Scan for the cell matching the given text and deliver its [X, Y] coordinate at center. 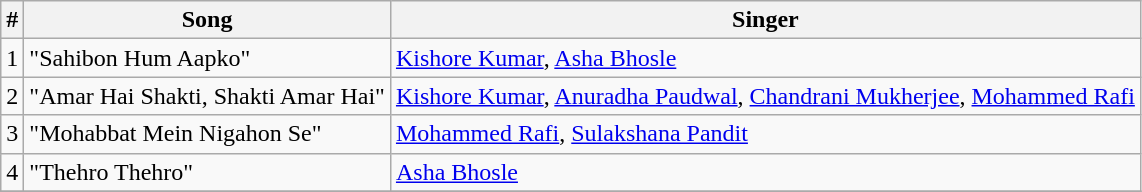
"Amar Hai Shakti, Shakti Amar Hai" [208, 96]
"Thehro Thehro" [208, 172]
"Sahibon Hum Aapko" [208, 58]
Kishore Kumar, Anuradha Paudwal, Chandrani Mukherjee, Mohammed Rafi [765, 96]
4 [12, 172]
Kishore Kumar, Asha Bhosle [765, 58]
Singer [765, 20]
Song [208, 20]
2 [12, 96]
# [12, 20]
Asha Bhosle [765, 172]
3 [12, 134]
"Mohabbat Mein Nigahon Se" [208, 134]
1 [12, 58]
Mohammed Rafi, Sulakshana Pandit [765, 134]
